Pinpoint the cell where the given text exists, returning its (x, y) midpoint coordinate. 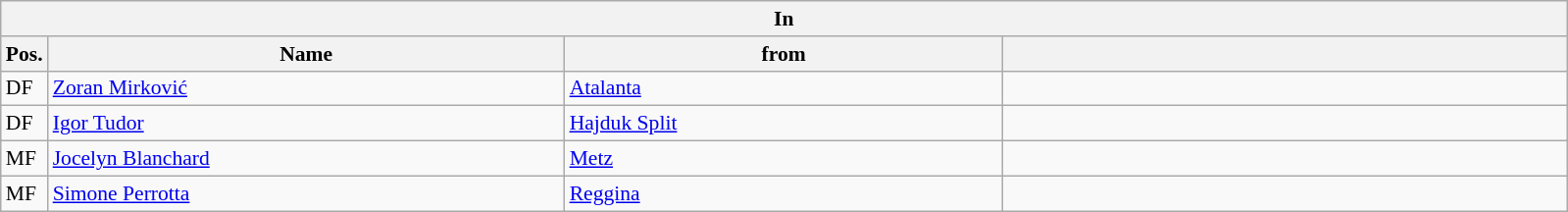
from (784, 54)
Pos. (25, 54)
Jocelyn Blanchard (306, 159)
Simone Perrotta (306, 193)
In (784, 19)
Reggina (784, 193)
Metz (784, 159)
Name (306, 54)
Atalanta (784, 88)
Igor Tudor (306, 124)
Hajduk Split (784, 124)
Zoran Mirković (306, 88)
